Search for the cell housing the specified text and yield its [X, Y] center coordinate. 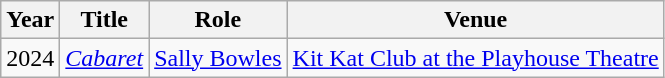
Sally Bowles [218, 58]
2024 [30, 58]
Year [30, 20]
Venue [476, 20]
Title [104, 20]
Role [218, 20]
Cabaret [104, 58]
Kit Kat Club at the Playhouse Theatre [476, 58]
